Determine the [X, Y] coordinate at the center of the cell enclosing the given text.  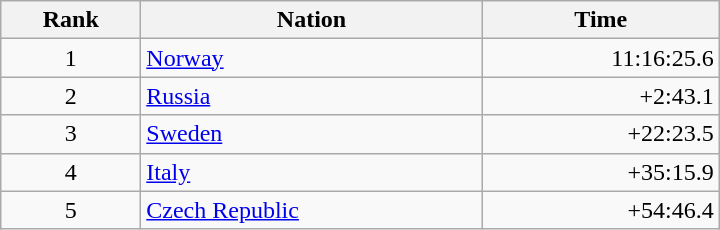
Sweden [312, 134]
+54:46.4 [600, 210]
Russia [312, 96]
3 [71, 134]
Rank [71, 20]
Norway [312, 58]
1 [71, 58]
2 [71, 96]
+22:23.5 [600, 134]
Nation [312, 20]
Time [600, 20]
5 [71, 210]
+2:43.1 [600, 96]
11:16:25.6 [600, 58]
+35:15.9 [600, 172]
Czech Republic [312, 210]
4 [71, 172]
Italy [312, 172]
